For the text-containing cell, return its midpoint in [x, y] coordinate format. 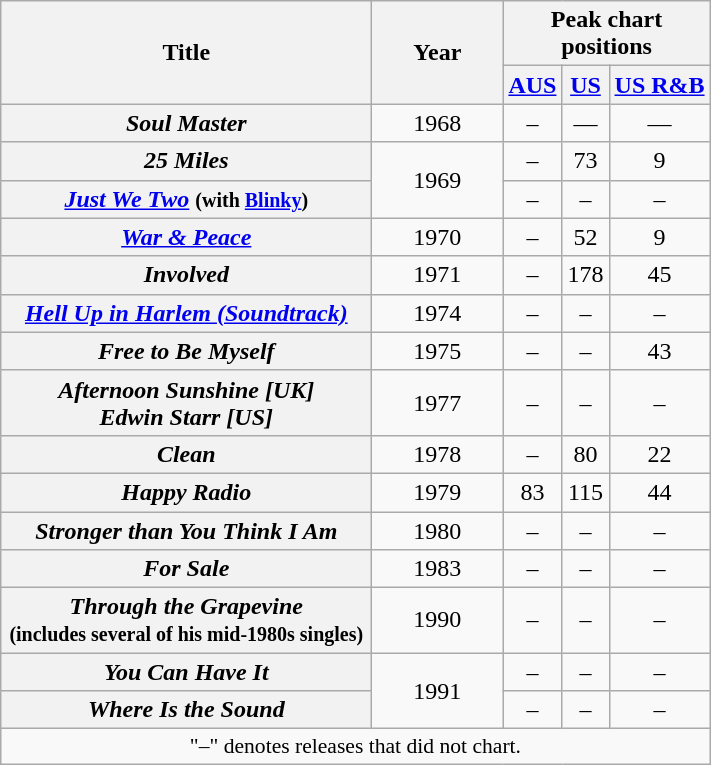
1971 [438, 275]
Clean [186, 454]
1970 [438, 237]
Year [438, 52]
Peak chartpositions [606, 34]
1980 [438, 531]
22 [660, 454]
"–" denotes releases that did not chart. [356, 747]
1969 [438, 180]
Where Is the Sound [186, 710]
You Can Have It [186, 672]
73 [586, 161]
45 [660, 275]
83 [532, 492]
For Sale [186, 569]
US [586, 85]
80 [586, 454]
43 [660, 351]
Happy Radio [186, 492]
44 [660, 492]
25 Miles [186, 161]
1991 [438, 691]
Title [186, 52]
Free to Be Myself [186, 351]
1983 [438, 569]
AUS [532, 85]
1974 [438, 313]
Stronger than You Think I Am [186, 531]
Afternoon Sunshine [UK] Edwin Starr [US] [186, 402]
115 [586, 492]
War & Peace [186, 237]
Through the Grapevine (includes several of his mid-1980s singles) [186, 620]
1979 [438, 492]
52 [586, 237]
1968 [438, 123]
US R&B [660, 85]
Hell Up in Harlem (Soundtrack) [186, 313]
1977 [438, 402]
Involved [186, 275]
1978 [438, 454]
Just We Two (with Blinky) [186, 199]
1975 [438, 351]
1990 [438, 620]
178 [586, 275]
Soul Master [186, 123]
